Return (X, Y) of the center of cell containing provided text 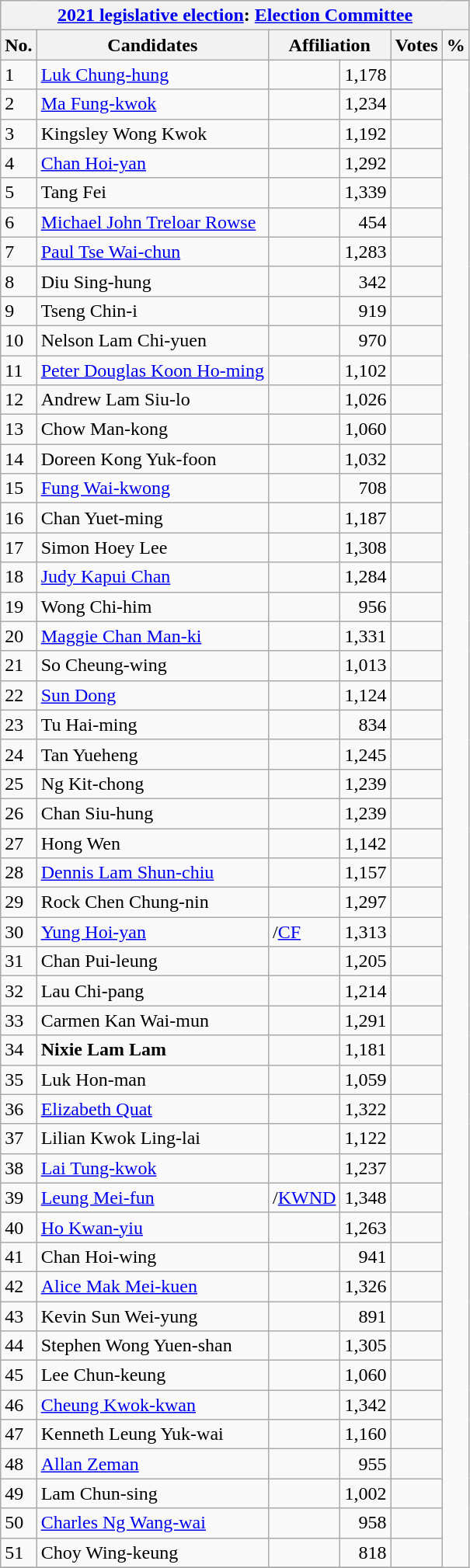
51 (19, 1552)
Diu Sing-hung (152, 281)
36 (19, 1109)
919 (365, 311)
4 (19, 163)
3 (19, 134)
1,059 (365, 1080)
Charles Ng Wang-wai (152, 1523)
1,026 (365, 400)
958 (365, 1523)
19 (19, 607)
1,348 (365, 1198)
2 (19, 104)
8 (19, 281)
Luk Chung-hung (152, 75)
20 (19, 636)
Chan Siu-hung (152, 813)
So Cheung-wing (152, 666)
1,181 (365, 1050)
47 (19, 1434)
Alice Mak Mei-kuen (152, 1286)
1,305 (365, 1346)
44 (19, 1346)
1,291 (365, 1020)
Dennis Lam Shun-chiu (152, 873)
Choy Wing-keung (152, 1552)
708 (365, 488)
1,292 (365, 163)
11 (19, 370)
49 (19, 1493)
1,142 (365, 843)
Andrew Lam Siu-lo (152, 400)
1,187 (365, 518)
Michael John Treloar Rowse (152, 222)
27 (19, 843)
1,032 (365, 459)
Lam Chun-sing (152, 1493)
/KWND (305, 1198)
35 (19, 1080)
Chan Pui-leung (152, 961)
1,237 (365, 1168)
15 (19, 488)
941 (365, 1257)
32 (19, 991)
Paul Tse Wai-chun (152, 252)
1,297 (365, 902)
12 (19, 400)
Ng Kit-chong (152, 784)
33 (19, 1020)
6 (19, 222)
45 (19, 1375)
1,283 (365, 252)
22 (19, 695)
Lau Chi-pang (152, 991)
342 (365, 281)
1,192 (365, 134)
1,013 (365, 666)
29 (19, 902)
21 (19, 666)
1,122 (365, 1139)
Sun Dong (152, 695)
Chan Hoi-yan (152, 163)
Carmen Kan Wai-mun (152, 1020)
Ho Kwan-yiu (152, 1227)
1,002 (365, 1493)
40 (19, 1227)
38 (19, 1168)
5 (19, 193)
14 (19, 459)
37 (19, 1139)
42 (19, 1286)
26 (19, 813)
1,342 (365, 1405)
1 (19, 75)
Affiliation (329, 45)
Hong Wen (152, 843)
Simon Hoey Lee (152, 548)
Leung Mei-fun (152, 1198)
Yung Hoi-yan (152, 932)
Fung Wai-kwong (152, 488)
Peter Douglas Koon Ho-ming (152, 370)
13 (19, 429)
Luk Hon-man (152, 1080)
Doreen Kong Yuk-foon (152, 459)
1,331 (365, 636)
Chan Hoi-wing (152, 1257)
1,322 (365, 1109)
Rock Chen Chung-nin (152, 902)
Judy Kapui Chan (152, 577)
7 (19, 252)
Votes (416, 45)
9 (19, 311)
1,308 (365, 548)
1,102 (365, 370)
970 (365, 340)
Lai Tung-kwok (152, 1168)
Wong Chi-him (152, 607)
17 (19, 548)
34 (19, 1050)
834 (365, 725)
Candidates (152, 45)
% (455, 45)
1,313 (365, 932)
10 (19, 340)
Chow Man-kong (152, 429)
Ma Fung-kwok (152, 104)
16 (19, 518)
43 (19, 1316)
Tang Fei (152, 193)
48 (19, 1464)
31 (19, 961)
25 (19, 784)
955 (365, 1464)
30 (19, 932)
23 (19, 725)
41 (19, 1257)
Lilian Kwok Ling-lai (152, 1139)
18 (19, 577)
39 (19, 1198)
46 (19, 1405)
1,245 (365, 754)
1,157 (365, 873)
1,178 (365, 75)
Maggie Chan Man-ki (152, 636)
1,339 (365, 193)
Kevin Sun Wei-yung (152, 1316)
1,326 (365, 1286)
1,284 (365, 577)
454 (365, 222)
Stephen Wong Yuen-shan (152, 1346)
24 (19, 754)
1,234 (365, 104)
891 (365, 1316)
818 (365, 1552)
28 (19, 873)
2021 legislative election: Election Committee (235, 16)
956 (365, 607)
1,205 (365, 961)
1,160 (365, 1434)
Kenneth Leung Yuk-wai (152, 1434)
Allan Zeman (152, 1464)
Lee Chun-keung (152, 1375)
Elizabeth Quat (152, 1109)
Chan Yuet-ming (152, 518)
1,214 (365, 991)
Cheung Kwok-kwan (152, 1405)
1,263 (365, 1227)
Tseng Chin-i (152, 311)
Tu Hai-ming (152, 725)
50 (19, 1523)
1,124 (365, 695)
Nixie Lam Lam (152, 1050)
Kingsley Wong Kwok (152, 134)
Nelson Lam Chi-yuen (152, 340)
No. (19, 45)
/CF (305, 932)
Tan Yueheng (152, 754)
